Find where the given text appears and provide that cell's center as (x, y) coordinate. 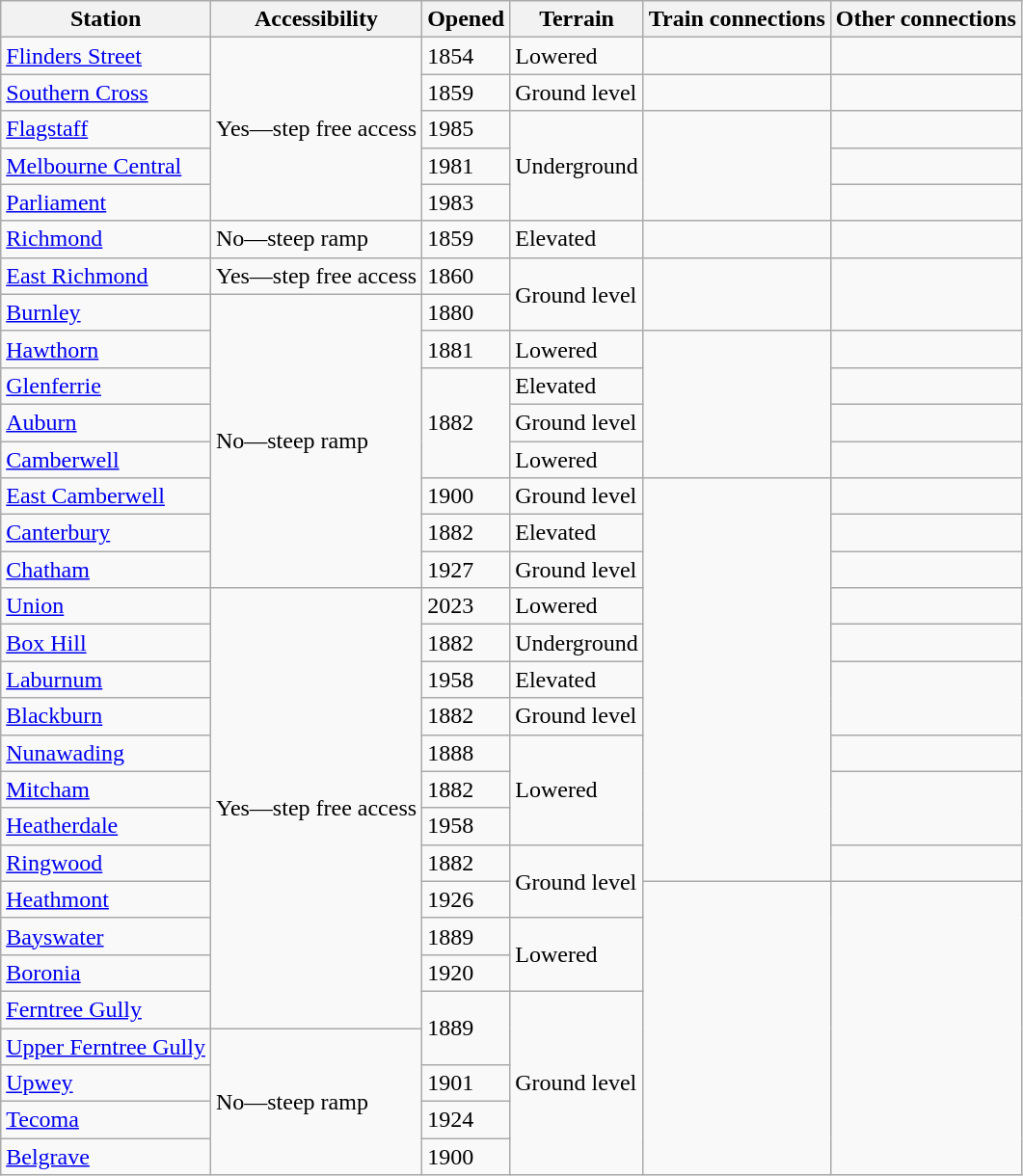
1985 (467, 129)
1854 (467, 56)
Ferntree Gully (106, 1009)
Mitcham (106, 789)
Parliament (106, 202)
Terrain (577, 19)
Bayswater (106, 936)
Ringwood (106, 863)
1860 (467, 276)
Opened (467, 19)
1927 (467, 570)
1926 (467, 899)
Station (106, 19)
Box Hill (106, 643)
Belgrave (106, 1157)
Blackburn (106, 716)
1901 (467, 1083)
Flinders Street (106, 56)
East Richmond (106, 276)
Heatherdale (106, 826)
Hawthorn (106, 349)
Canterbury (106, 533)
Heathmont (106, 899)
Southern Cross (106, 93)
Chatham (106, 570)
Richmond (106, 239)
Flagstaff (106, 129)
1880 (467, 312)
East Camberwell (106, 496)
Upwey (106, 1083)
Nunawading (106, 753)
Camberwell (106, 460)
Train connections (737, 19)
Burnley (106, 312)
Upper Ferntree Gully (106, 1046)
1981 (467, 166)
Melbourne Central (106, 166)
1924 (467, 1120)
1983 (467, 202)
Laburnum (106, 680)
Boronia (106, 973)
Tecoma (106, 1120)
Union (106, 606)
Glenferrie (106, 386)
2023 (467, 606)
Accessibility (316, 19)
Other connections (926, 19)
1888 (467, 753)
1881 (467, 349)
Auburn (106, 422)
1920 (467, 973)
